Scan for the cell matching the given text and deliver its (x, y) coordinate at center. 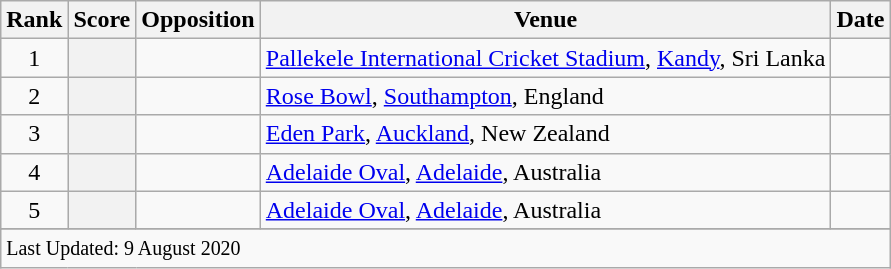
Opposition (198, 20)
Pallekele International Cricket Stadium, Kandy, Sri Lanka (546, 58)
Last Updated: 9 August 2020 (446, 248)
2 (34, 96)
Date (860, 20)
Eden Park, Auckland, New Zealand (546, 134)
Score (102, 20)
4 (34, 172)
Rank (34, 20)
5 (34, 210)
Rose Bowl, Southampton, England (546, 96)
1 (34, 58)
3 (34, 134)
Venue (546, 20)
